Find where the given text appears and provide that cell's center as [X, Y] coordinate. 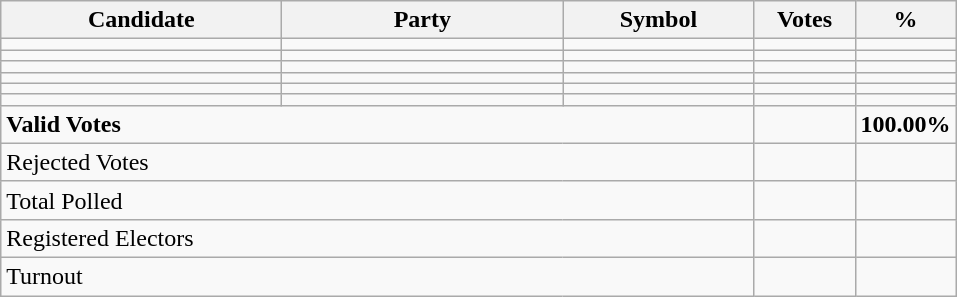
Votes [804, 20]
Candidate [142, 20]
100.00% [906, 124]
Party [422, 20]
Rejected Votes [378, 162]
Symbol [658, 20]
Registered Electors [378, 238]
Valid Votes [378, 124]
Turnout [378, 276]
% [906, 20]
Total Polled [378, 200]
